For the text-containing cell, return its midpoint in [X, Y] coordinate format. 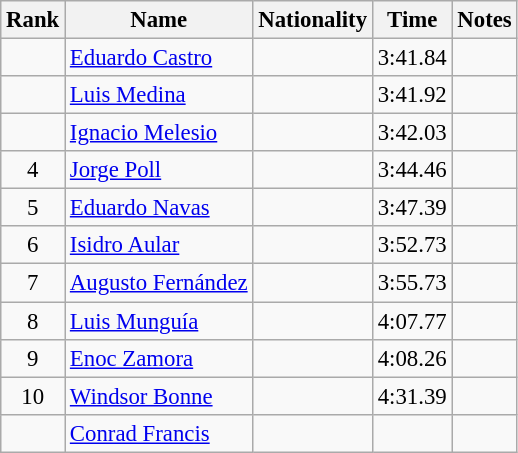
4:08.26 [412, 358]
Eduardo Castro [159, 58]
Augusto Fernández [159, 283]
Time [412, 20]
Jorge Poll [159, 170]
6 [33, 245]
3:52.73 [412, 245]
Nationality [312, 20]
3:47.39 [412, 208]
Luis Munguía [159, 321]
Isidro Aular [159, 245]
Conrad Francis [159, 433]
10 [33, 396]
3:42.03 [412, 133]
Enoc Zamora [159, 358]
4:31.39 [412, 396]
4:07.77 [412, 321]
5 [33, 208]
3:41.92 [412, 95]
Notes [484, 20]
Ignacio Melesio [159, 133]
9 [33, 358]
3:41.84 [412, 58]
Windsor Bonne [159, 396]
4 [33, 170]
7 [33, 283]
Name [159, 20]
3:44.46 [412, 170]
3:55.73 [412, 283]
Rank [33, 20]
8 [33, 321]
Eduardo Navas [159, 208]
Luis Medina [159, 95]
